Capture the cell that displays the provided text and extract its (X, Y) central coordinate. 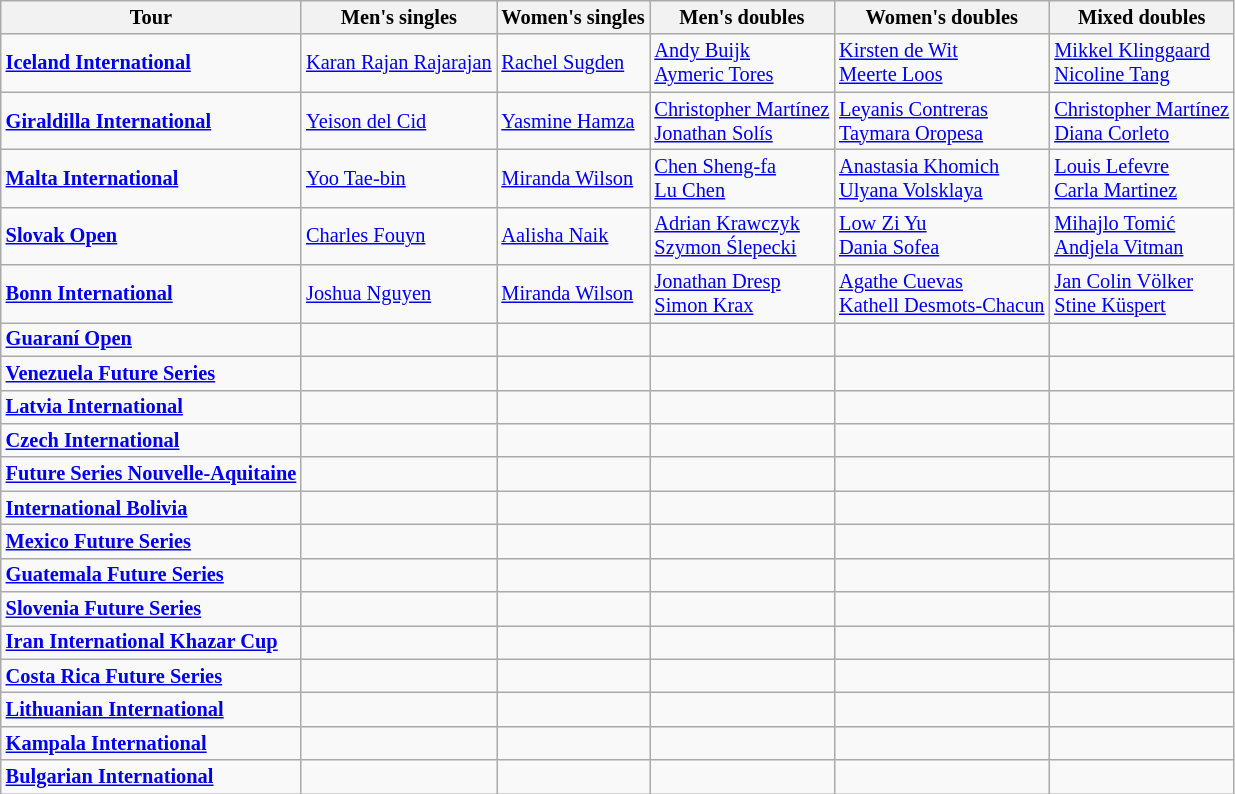
Louis Lefevre Carla Martinez (1142, 178)
Yeison del Cid (398, 121)
Venezuela Future Series (151, 373)
Men's singles (398, 17)
Malta International (151, 178)
Future Series Nouvelle-Aquitaine (151, 474)
Jan Colin Völker Stine Küspert (1142, 294)
Bulgarian International (151, 777)
Jonathan Dresp Simon Krax (742, 294)
Women's doubles (942, 17)
Chen Sheng-fa Lu Chen (742, 178)
Anastasia Khomich Ulyana Volsklaya (942, 178)
Czech International (151, 440)
Leyanis Contreras Taymara Oropesa (942, 121)
Women's singles (572, 17)
Bonn International (151, 294)
Slovak Open (151, 236)
Christopher Martínez Diana Corleto (1142, 121)
Latvia International (151, 407)
Charles Fouyn (398, 236)
Guaraní Open (151, 339)
Yasmine Hamza (572, 121)
Men's doubles (742, 17)
International Bolivia (151, 508)
Mexico Future Series (151, 541)
Costa Rica Future Series (151, 676)
Aalisha Naik (572, 236)
Iran International Khazar Cup (151, 642)
Guatemala Future Series (151, 575)
Andy Buijk Aymeric Tores (742, 63)
Mikkel Klinggaard Nicoline Tang (1142, 63)
Kirsten de Wit Meerte Loos (942, 63)
Rachel Sugden (572, 63)
Slovenia Future Series (151, 609)
Giraldilla International (151, 121)
Mihajlo Tomić Andjela Vitman (1142, 236)
Christopher Martínez Jonathan Solís (742, 121)
Joshua Nguyen (398, 294)
Lithuanian International (151, 709)
Karan Rajan Rajarajan (398, 63)
Yoo Tae-bin (398, 178)
Kampala International (151, 743)
Adrian Krawczyk Szymon Ślepecki (742, 236)
Low Zi Yu Dania Sofea (942, 236)
Tour (151, 17)
Agathe Cuevas Kathell Desmots-Chacun (942, 294)
Iceland International (151, 63)
Mixed doubles (1142, 17)
